Return the (X, Y) coordinate for the center point of the cell that contains the specified text.  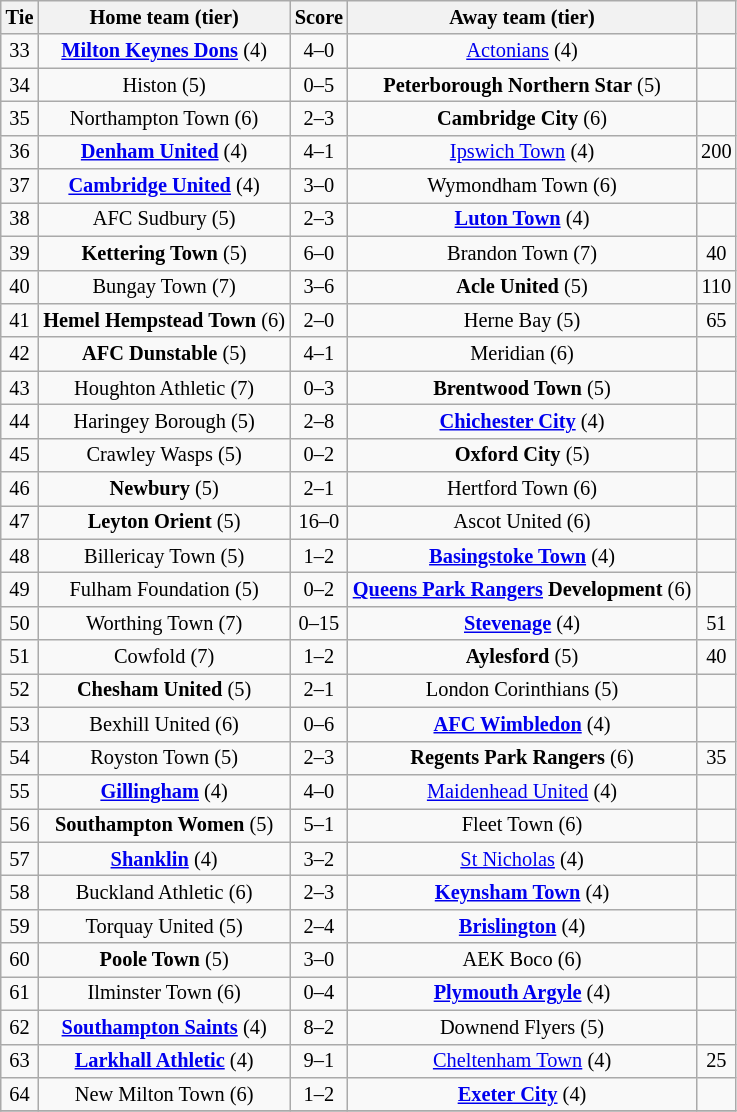
Milton Keynes Dons (4) (164, 51)
43 (20, 388)
Herne Bay (5) (522, 320)
Regents Park Rangers (6) (522, 758)
36 (20, 152)
2–0 (319, 320)
Acle United (5) (522, 287)
0–3 (319, 388)
Gillingham (4) (164, 791)
Exeter City (4) (522, 1094)
Peterborough Northern Star (5) (522, 85)
AFC Sudbury (5) (164, 219)
Cambridge United (4) (164, 186)
48 (20, 556)
Torquay United (5) (164, 926)
52 (20, 690)
Queens Park Rangers Development (6) (522, 589)
Larkhall Athletic (4) (164, 1061)
50 (20, 623)
6–0 (319, 253)
61 (20, 993)
Downend Flyers (5) (522, 1027)
Haringey Borough (5) (164, 421)
Histon (5) (164, 85)
9–1 (319, 1061)
16–0 (319, 522)
38 (20, 219)
58 (20, 892)
Crawley Wasps (5) (164, 455)
53 (20, 724)
Aylesford (5) (522, 657)
54 (20, 758)
Home team (tier) (164, 17)
Newbury (5) (164, 489)
57 (20, 859)
0–5 (319, 85)
110 (716, 287)
Cambridge City (6) (522, 118)
Kettering Town (5) (164, 253)
Leyton Orient (5) (164, 522)
0–6 (319, 724)
Actonians (4) (522, 51)
Luton Town (4) (522, 219)
Oxford City (5) (522, 455)
5–1 (319, 825)
Basingstoke Town (4) (522, 556)
45 (20, 455)
Chichester City (4) (522, 421)
59 (20, 926)
Poole Town (5) (164, 960)
47 (20, 522)
Brentwood Town (5) (522, 388)
37 (20, 186)
0–15 (319, 623)
AFC Dunstable (5) (164, 354)
Southampton Women (5) (164, 825)
Ipswich Town (4) (522, 152)
33 (20, 51)
8–2 (319, 1027)
Houghton Athletic (7) (164, 388)
AEK Boco (6) (522, 960)
Tie (20, 17)
60 (20, 960)
Bungay Town (7) (164, 287)
55 (20, 791)
62 (20, 1027)
Maidenhead United (4) (522, 791)
200 (716, 152)
Brislington (4) (522, 926)
Keynsham Town (4) (522, 892)
Northampton Town (6) (164, 118)
AFC Wimbledon (4) (522, 724)
65 (716, 320)
Cheltenham Town (4) (522, 1061)
Shanklin (4) (164, 859)
2–4 (319, 926)
Fulham Foundation (5) (164, 589)
Plymouth Argyle (4) (522, 993)
Meridian (6) (522, 354)
42 (20, 354)
44 (20, 421)
56 (20, 825)
Denham United (4) (164, 152)
25 (716, 1061)
St Nicholas (4) (522, 859)
0–4 (319, 993)
Fleet Town (6) (522, 825)
London Corinthians (5) (522, 690)
Royston Town (5) (164, 758)
Billericay Town (5) (164, 556)
34 (20, 85)
Stevenage (4) (522, 623)
3–6 (319, 287)
2–8 (319, 421)
63 (20, 1061)
Brandon Town (7) (522, 253)
Wymondham Town (6) (522, 186)
49 (20, 589)
Buckland Athletic (6) (164, 892)
Hertford Town (6) (522, 489)
46 (20, 489)
64 (20, 1094)
Hemel Hempstead Town (6) (164, 320)
Ilminster Town (6) (164, 993)
Chesham United (5) (164, 690)
41 (20, 320)
39 (20, 253)
Bexhill United (6) (164, 724)
Ascot United (6) (522, 522)
Score (319, 17)
Away team (tier) (522, 17)
Southampton Saints (4) (164, 1027)
Worthing Town (7) (164, 623)
3–2 (319, 859)
New Milton Town (6) (164, 1094)
Cowfold (7) (164, 657)
